Identify which cell holds the provided text, then report its [X, Y] central coordinate. 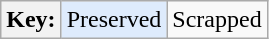
Scrapped [217, 20]
Key: [31, 20]
Preserved [114, 20]
